Locate the cell with the specified text and output its (x, y) center coordinate. 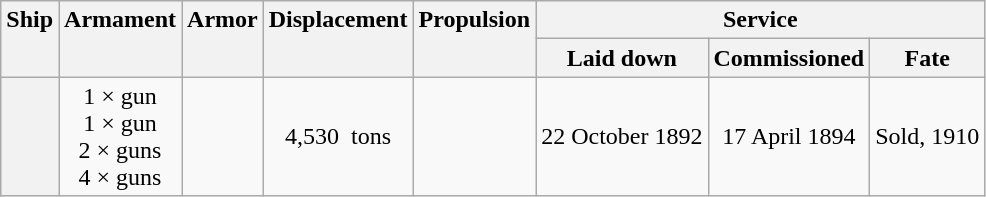
22 October 1892 (622, 136)
Propulsion (474, 39)
1 × gun 1 × gun2 × guns4 × guns (120, 136)
Armor (223, 39)
Laid down (622, 58)
Fate (928, 58)
17 April 1894 (789, 136)
Ship (30, 39)
4,530 tons (338, 136)
Service (760, 20)
Sold, 1910 (928, 136)
Armament (120, 39)
Displacement (338, 39)
Commissioned (789, 58)
